For the text-containing cell, return its midpoint in (x, y) coordinate format. 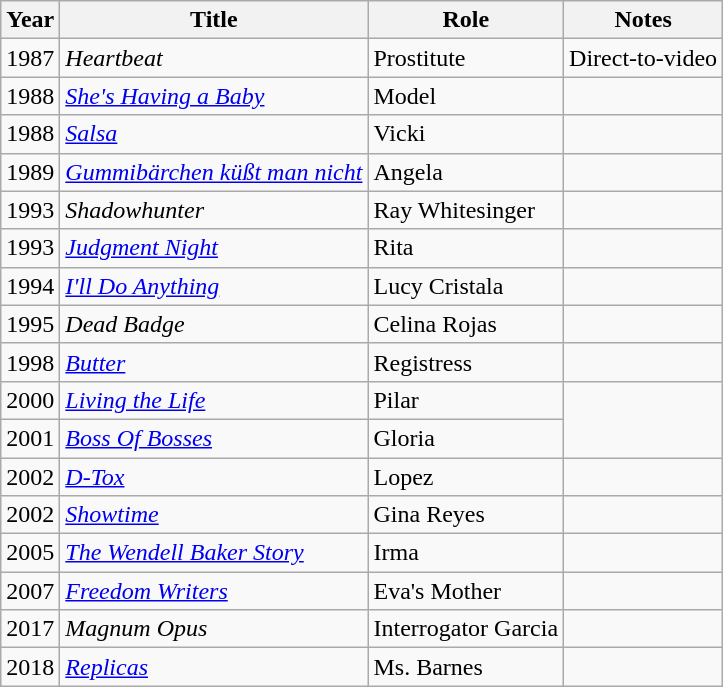
2001 (30, 438)
Registress (466, 362)
Lopez (466, 477)
Prostitute (466, 58)
Heartbeat (214, 58)
2017 (30, 629)
Rita (466, 248)
1994 (30, 286)
Magnum Opus (214, 629)
She's Having a Baby (214, 96)
Angela (466, 172)
Role (466, 20)
Replicas (214, 667)
Direct-to-video (644, 58)
Gloria (466, 438)
Interrogator Garcia (466, 629)
Gummibärchen küßt man nicht (214, 172)
Shadowhunter (214, 210)
The Wendell Baker Story (214, 553)
2000 (30, 400)
Judgment Night (214, 248)
Ray Whitesinger (466, 210)
2005 (30, 553)
Title (214, 20)
1995 (30, 324)
Year (30, 20)
2007 (30, 591)
I'll Do Anything (214, 286)
2018 (30, 667)
Living the Life (214, 400)
Freedom Writers (214, 591)
Ms. Barnes (466, 667)
Model (466, 96)
Salsa (214, 134)
1987 (30, 58)
Notes (644, 20)
Irma (466, 553)
1998 (30, 362)
Butter (214, 362)
D-Tox (214, 477)
Lucy Cristala (466, 286)
Dead Badge (214, 324)
1989 (30, 172)
Boss Of Bosses (214, 438)
Celina Rojas (466, 324)
Eva's Mother (466, 591)
Showtime (214, 515)
Pilar (466, 400)
Vicki (466, 134)
Gina Reyes (466, 515)
